Return the (x, y) coordinate for the center point of the cell that contains the specified text.  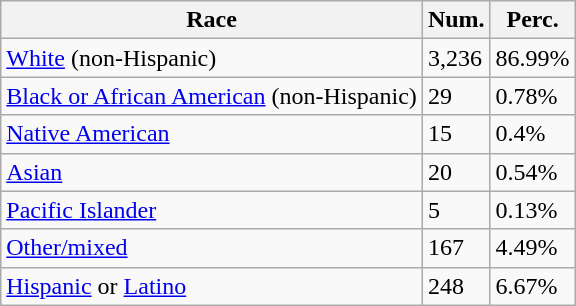
0.54% (532, 172)
167 (456, 248)
29 (456, 96)
Black or African American (non-Hispanic) (212, 96)
Other/mixed (212, 248)
248 (456, 286)
Hispanic or Latino (212, 286)
86.99% (532, 58)
4.49% (532, 248)
Num. (456, 20)
Asian (212, 172)
6.67% (532, 286)
Race (212, 20)
0.13% (532, 210)
15 (456, 134)
5 (456, 210)
0.4% (532, 134)
Pacific Islander (212, 210)
20 (456, 172)
3,236 (456, 58)
White (non-Hispanic) (212, 58)
Perc. (532, 20)
0.78% (532, 96)
Native American (212, 134)
